Extract the (X, Y) coordinate from the center of the cell holding the provided text.  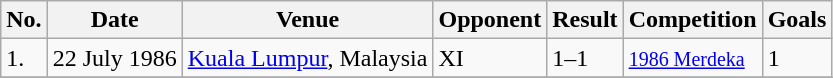
XI (490, 58)
Competition (692, 20)
Opponent (490, 20)
Date (114, 20)
1–1 (585, 58)
1 (797, 58)
Goals (797, 20)
1. (24, 58)
Result (585, 20)
Venue (308, 20)
No. (24, 20)
1986 Merdeka (692, 58)
Kuala Lumpur, Malaysia (308, 58)
22 July 1986 (114, 58)
